Detect which cell encompasses the target text, then output its [X, Y] center coordinate. 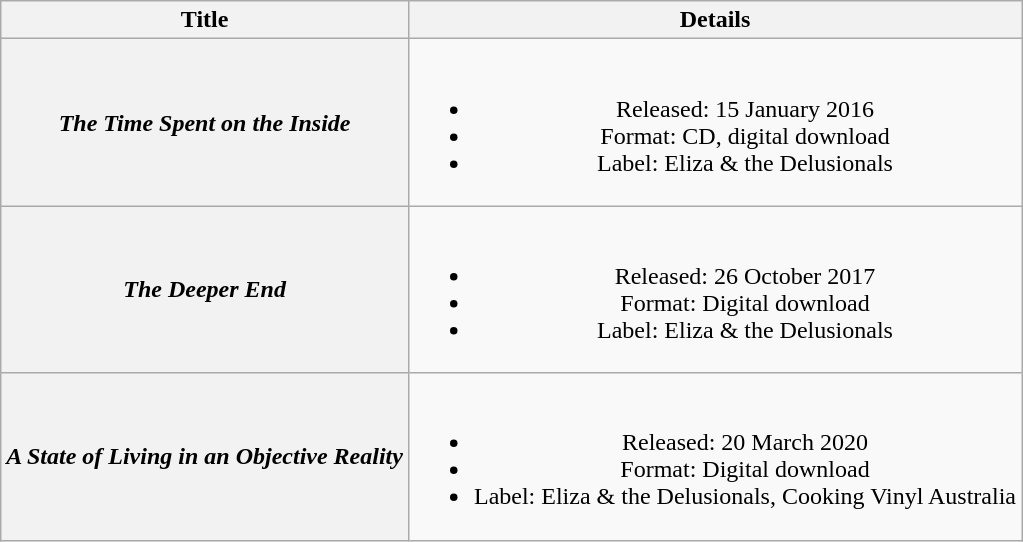
Released: 15 January 2016Format: CD, digital downloadLabel: Eliza & the Delusionals [714, 122]
Details [714, 20]
Released: 26 October 2017Format: Digital downloadLabel: Eliza & the Delusionals [714, 290]
The Deeper End [205, 290]
A State of Living in an Objective Reality [205, 456]
The Time Spent on the Inside [205, 122]
Released: 20 March 2020Format: Digital downloadLabel: Eliza & the Delusionals, Cooking Vinyl Australia [714, 456]
Title [205, 20]
